Capture the cell that displays the provided text and extract its (X, Y) central coordinate. 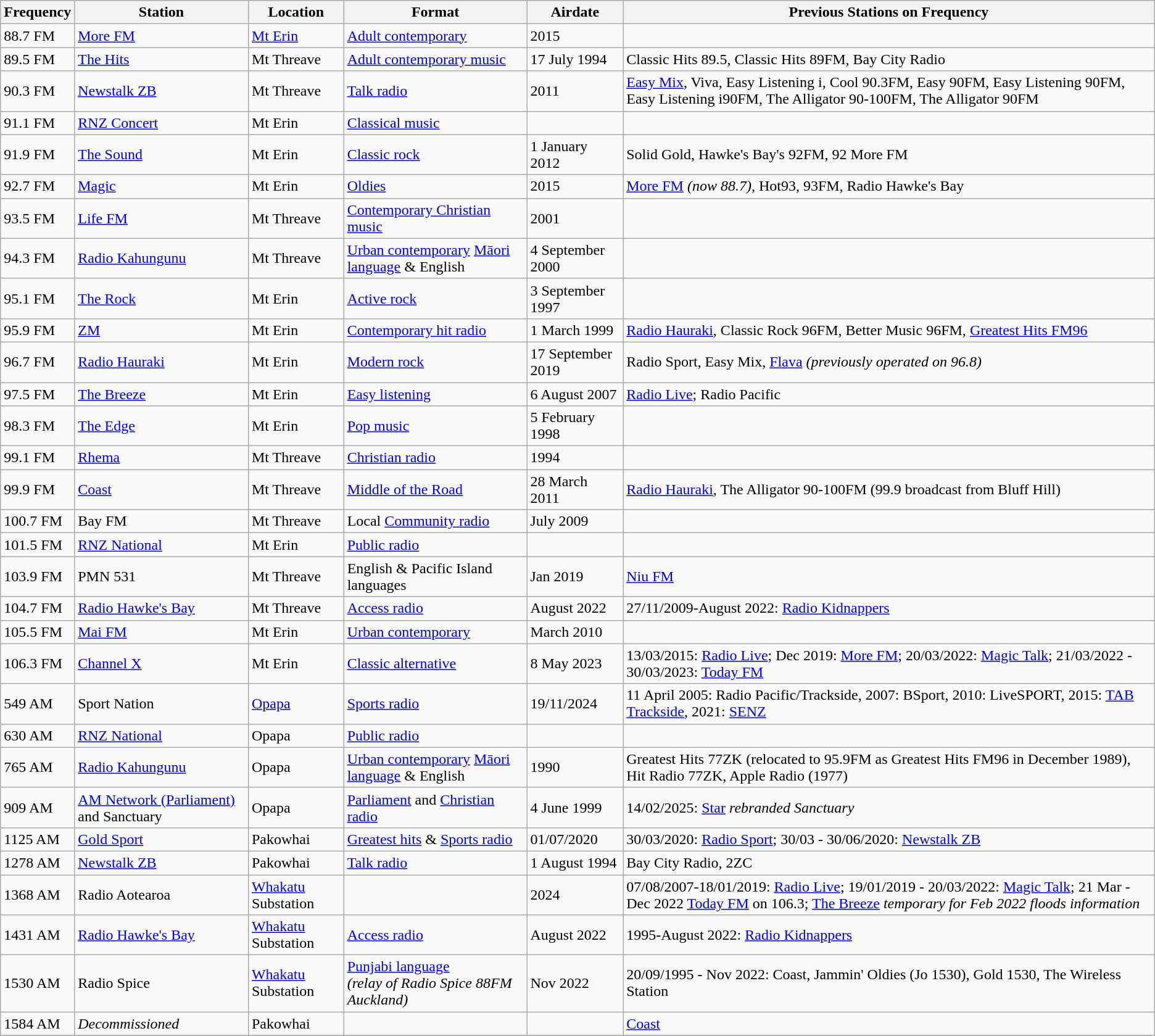
2011 (575, 91)
4 September 2000 (575, 258)
99.9 FM (38, 490)
1995-August 2022: Radio Kidnappers (889, 935)
1994 (575, 458)
Channel X (162, 664)
Classic Hits 89.5, Classic Hits 89FM, Bay City Radio (889, 59)
Radio Spice (162, 984)
Oldies (436, 186)
Contemporary hit radio (436, 330)
Sports radio (436, 703)
14/02/2025: Star rebranded Sanctuary (889, 807)
Airdate (575, 12)
3 September 1997 (575, 299)
100.7 FM (38, 521)
March 2010 (575, 632)
1530 AM (38, 984)
91.9 FM (38, 154)
765 AM (38, 768)
1125 AM (38, 839)
17 July 1994 (575, 59)
Middle of the Road (436, 490)
Easy listening (436, 394)
Radio Live; Radio Pacific (889, 394)
01/07/2020 (575, 839)
17 September 2019 (575, 362)
Frequency (38, 12)
88.7 FM (38, 36)
2024 (575, 895)
549 AM (38, 703)
Radio Hauraki, The Alligator 90-100FM (99.9 broadcast from Bluff Hill) (889, 490)
Easy Mix, Viva, Easy Listening i, Cool 90.3FM, Easy 90FM, Easy Listening 90FM, Easy Listening i90FM, The Alligator 90-100FM, The Alligator 90FM (889, 91)
Jan 2019 (575, 576)
Solid Gold, Hawke's Bay's 92FM, 92 More FM (889, 154)
The Hits (162, 59)
Nov 2022 (575, 984)
89.5 FM (38, 59)
Rhema (162, 458)
13/03/2015: Radio Live; Dec 2019: More FM; 20/03/2022: Magic Talk; 21/03/2022 - 30/03/2023: Today FM (889, 664)
97.5 FM (38, 394)
The Rock (162, 299)
99.1 FM (38, 458)
Format (436, 12)
27/11/2009-August 2022: Radio Kidnappers (889, 608)
106.3 FM (38, 664)
95.1 FM (38, 299)
Classical music (436, 123)
Radio Aotearoa (162, 895)
Station (162, 12)
English & Pacific Island languages (436, 576)
4 June 1999 (575, 807)
ZM (162, 330)
Magic (162, 186)
Previous Stations on Frequency (889, 12)
28 March 2011 (575, 490)
Radio Hauraki, Classic Rock 96FM, Better Music 96FM, Greatest Hits FM96 (889, 330)
More FM (now 88.7), Hot93, 93FM, Radio Hawke's Bay (889, 186)
2001 (575, 218)
20/09/1995 - Nov 2022: Coast, Jammin' Oldies (Jo 1530), Gold 1530, The Wireless Station (889, 984)
30/03/2020: Radio Sport; 30/03 - 30/06/2020: Newstalk ZB (889, 839)
Pop music (436, 426)
95.9 FM (38, 330)
93.5 FM (38, 218)
Active rock (436, 299)
Radio Sport, Easy Mix, Flava (previously operated on 96.8) (889, 362)
1 August 1994 (575, 863)
Local Community radio (436, 521)
Modern rock (436, 362)
Christian radio (436, 458)
105.5 FM (38, 632)
Classic alternative (436, 664)
Punjabi language (relay of Radio Spice 88FM Auckland) (436, 984)
1 March 1999 (575, 330)
Niu FM (889, 576)
8 May 2023 (575, 664)
Bay City Radio, 2ZC (889, 863)
6 August 2007 (575, 394)
1368 AM (38, 895)
909 AM (38, 807)
Adult contemporary music (436, 59)
91.1 FM (38, 123)
Mai FM (162, 632)
More FM (162, 36)
103.9 FM (38, 576)
Life FM (162, 218)
90.3 FM (38, 91)
19/11/2024 (575, 703)
Gold Sport (162, 839)
The Sound (162, 154)
Radio Hauraki (162, 362)
11 April 2005: Radio Pacific/Trackside, 2007: BSport, 2010: LiveSPORT, 2015: TAB Trackside, 2021: SENZ (889, 703)
Classic rock (436, 154)
The Edge (162, 426)
5 February 1998 (575, 426)
98.3 FM (38, 426)
Bay FM (162, 521)
Location (296, 12)
Parliament and Christian radio (436, 807)
July 2009 (575, 521)
The Breeze (162, 394)
1584 AM (38, 1024)
AM Network (Parliament) and Sanctuary (162, 807)
1278 AM (38, 863)
Sport Nation (162, 703)
Greatest hits & Sports radio (436, 839)
630 AM (38, 736)
PMN 531 (162, 576)
Urban contemporary (436, 632)
Adult contemporary (436, 36)
96.7 FM (38, 362)
Contemporary Christian music (436, 218)
Decommissioned (162, 1024)
1 January 2012 (575, 154)
101.5 FM (38, 545)
1431 AM (38, 935)
Greatest Hits 77ZK (relocated to 95.9FM as Greatest Hits FM96 in December 1989), Hit Radio 77ZK, Apple Radio (1977) (889, 768)
92.7 FM (38, 186)
94.3 FM (38, 258)
104.7 FM (38, 608)
1990 (575, 768)
RNZ Concert (162, 123)
